For the text-containing cell, return its midpoint in [x, y] coordinate format. 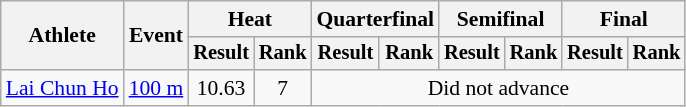
Semifinal [500, 19]
Heat [250, 19]
Lai Chun Ho [62, 88]
Event [156, 36]
100 m [156, 88]
Final [624, 19]
10.63 [221, 88]
Athlete [62, 36]
Quarterfinal [375, 19]
7 [283, 88]
Did not advance [498, 88]
